Detect which cell encompasses the target text, then output its (X, Y) center coordinate. 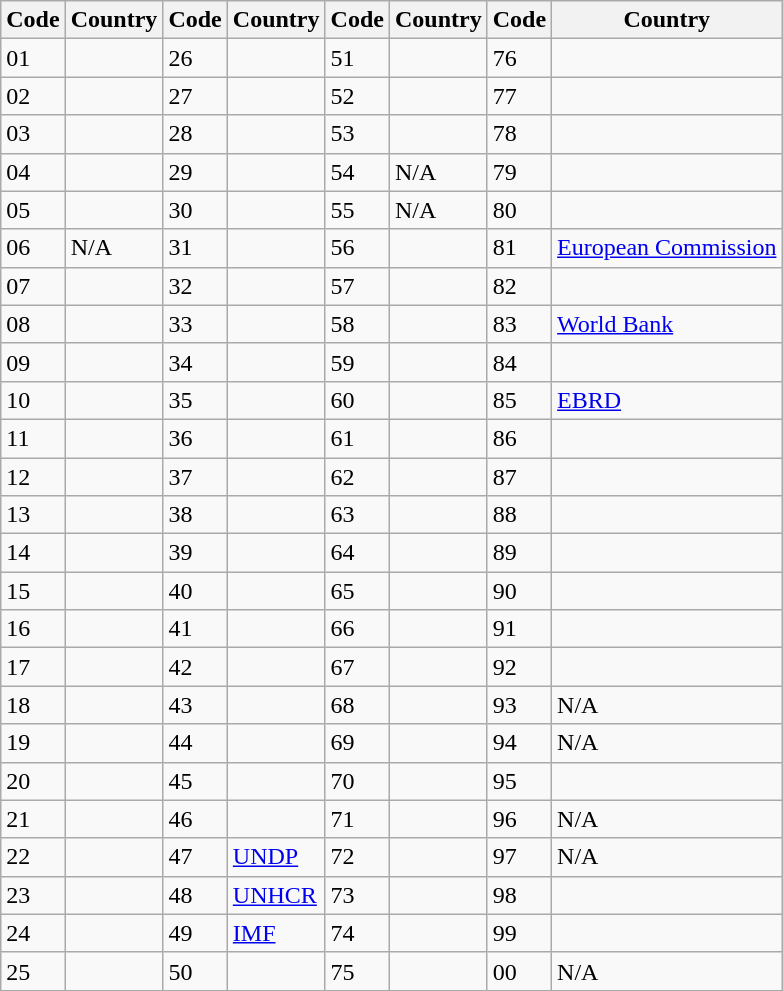
08 (33, 324)
04 (33, 172)
28 (195, 134)
11 (33, 438)
30 (195, 210)
85 (519, 400)
34 (195, 362)
94 (519, 743)
05 (33, 210)
61 (357, 438)
56 (357, 248)
71 (357, 819)
UNHCR (276, 895)
75 (357, 971)
06 (33, 248)
97 (519, 857)
52 (357, 96)
74 (357, 933)
38 (195, 515)
81 (519, 248)
03 (33, 134)
World Bank (667, 324)
80 (519, 210)
40 (195, 591)
24 (33, 933)
57 (357, 286)
12 (33, 477)
UNDP (276, 857)
87 (519, 477)
82 (519, 286)
36 (195, 438)
16 (33, 629)
27 (195, 96)
17 (33, 667)
35 (195, 400)
02 (33, 96)
07 (33, 286)
32 (195, 286)
69 (357, 743)
50 (195, 971)
49 (195, 933)
83 (519, 324)
67 (357, 667)
21 (33, 819)
60 (357, 400)
63 (357, 515)
45 (195, 781)
89 (519, 553)
73 (357, 895)
37 (195, 477)
95 (519, 781)
58 (357, 324)
66 (357, 629)
42 (195, 667)
99 (519, 933)
90 (519, 591)
EBRD (667, 400)
48 (195, 895)
93 (519, 705)
46 (195, 819)
65 (357, 591)
47 (195, 857)
25 (33, 971)
10 (33, 400)
62 (357, 477)
88 (519, 515)
29 (195, 172)
39 (195, 553)
55 (357, 210)
41 (195, 629)
09 (33, 362)
14 (33, 553)
70 (357, 781)
59 (357, 362)
53 (357, 134)
43 (195, 705)
European Commission (667, 248)
00 (519, 971)
20 (33, 781)
33 (195, 324)
91 (519, 629)
31 (195, 248)
76 (519, 58)
IMF (276, 933)
68 (357, 705)
84 (519, 362)
18 (33, 705)
92 (519, 667)
15 (33, 591)
19 (33, 743)
64 (357, 553)
79 (519, 172)
86 (519, 438)
54 (357, 172)
98 (519, 895)
26 (195, 58)
78 (519, 134)
01 (33, 58)
72 (357, 857)
44 (195, 743)
23 (33, 895)
96 (519, 819)
13 (33, 515)
51 (357, 58)
77 (519, 96)
22 (33, 857)
